For the text-containing cell, return its midpoint in (x, y) coordinate format. 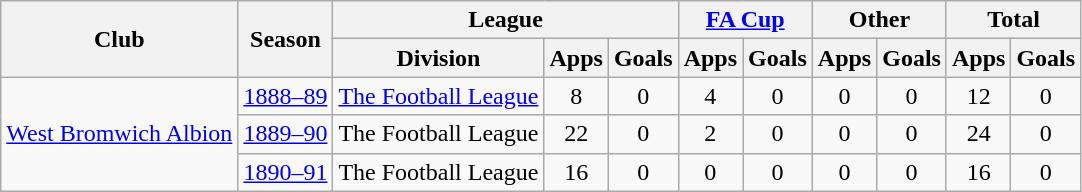
4 (710, 96)
Division (438, 58)
24 (978, 134)
West Bromwich Albion (120, 134)
Season (286, 39)
12 (978, 96)
Other (879, 20)
FA Cup (745, 20)
1889–90 (286, 134)
Club (120, 39)
22 (576, 134)
1888–89 (286, 96)
League (506, 20)
2 (710, 134)
8 (576, 96)
1890–91 (286, 172)
Total (1013, 20)
